Output the [X, Y] coordinate of the center of the cell containing the given text.  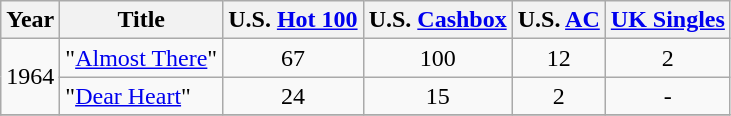
"Almost There" [142, 58]
12 [558, 58]
24 [293, 96]
U.S. Cashbox [438, 20]
UK Singles [668, 20]
15 [438, 96]
"Dear Heart" [142, 96]
- [668, 96]
U.S. AC [558, 20]
67 [293, 58]
Year [30, 20]
1964 [30, 77]
100 [438, 58]
U.S. Hot 100 [293, 20]
Title [142, 20]
